For the text-containing cell, return its midpoint in [x, y] coordinate format. 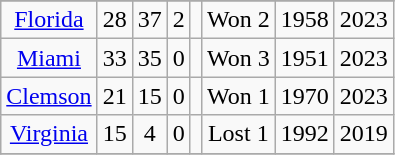
1958 [304, 20]
37 [150, 20]
Lost 1 [238, 134]
Won 2 [238, 20]
33 [114, 58]
1992 [304, 134]
Florida [49, 20]
Clemson [49, 96]
Won 3 [238, 58]
Miami [49, 58]
Won 1 [238, 96]
35 [150, 58]
1951 [304, 58]
28 [114, 20]
2 [178, 20]
21 [114, 96]
Virginia [49, 134]
1970 [304, 96]
2019 [364, 134]
4 [150, 134]
